Locate the cell with the specified text and output its [x, y] center coordinate. 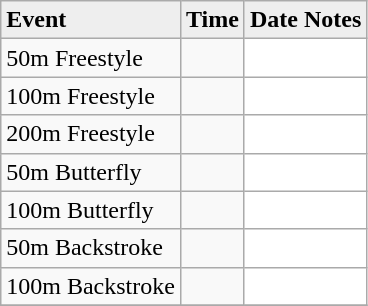
100m Backstroke [91, 286]
Time [212, 20]
100m Butterfly [91, 210]
100m Freestyle [91, 96]
200m Freestyle [91, 134]
50m Butterfly [91, 172]
50m Backstroke [91, 248]
50m Freestyle [91, 58]
Event [91, 20]
Date Notes [305, 20]
